From the cell containing the given text, extract its center point as (X, Y) coordinate. 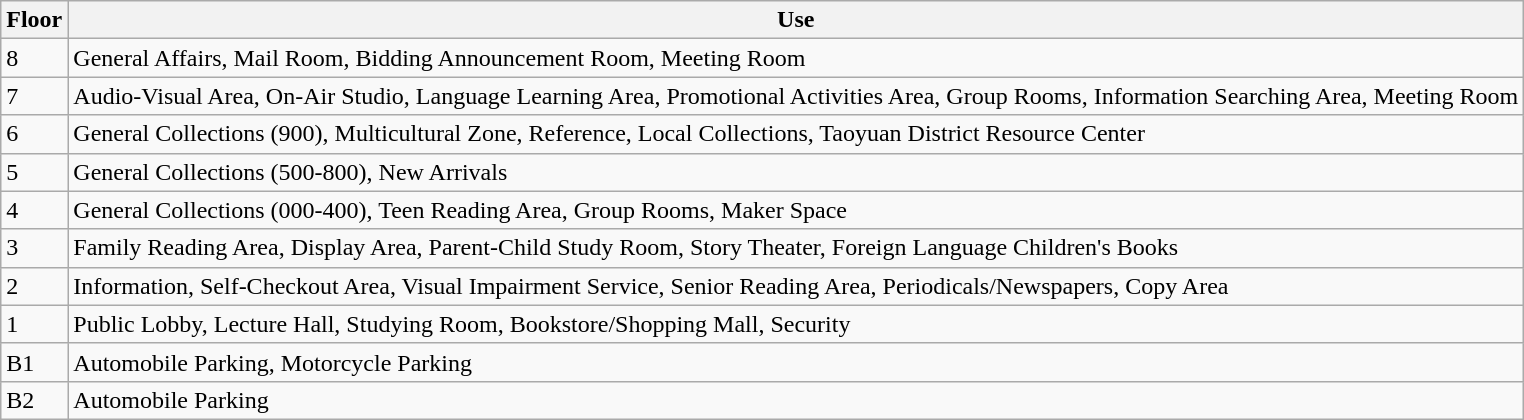
2 (34, 286)
1 (34, 324)
3 (34, 248)
B1 (34, 362)
Information, Self-Checkout Area, Visual Impairment Service, Senior Reading Area, Periodicals/Newspapers, Copy Area (796, 286)
General Collections (500-800), New Arrivals (796, 172)
8 (34, 58)
Use (796, 20)
General Collections (000-400), Teen Reading Area, Group Rooms, Maker Space (796, 210)
General Affairs, Mail Room, Bidding Announcement Room, Meeting Room (796, 58)
Automobile Parking (796, 400)
Public Lobby, Lecture Hall, Studying Room, Bookstore/Shopping Mall, Security (796, 324)
General Collections (900), Multicultural Zone, Reference, Local Collections, Taoyuan District Resource Center (796, 134)
5 (34, 172)
7 (34, 96)
Floor (34, 20)
Audio-Visual Area, On-Air Studio, Language Learning Area, Promotional Activities Area, Group Rooms, Information Searching Area, Meeting Room (796, 96)
6 (34, 134)
Automobile Parking, Motorcycle Parking (796, 362)
Family Reading Area, Display Area, Parent-Child Study Room, Story Theater, Foreign Language Children's Books (796, 248)
B2 (34, 400)
4 (34, 210)
